Search for the cell housing the specified text and yield its (x, y) center coordinate. 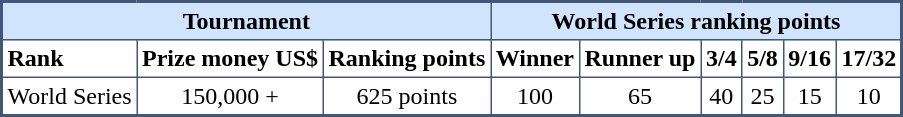
Prize money US$ (230, 59)
Rank (70, 59)
10 (869, 96)
9/16 (810, 59)
5/8 (762, 59)
65 (640, 96)
625 points (406, 96)
World Series ranking points (697, 21)
15 (810, 96)
100 (536, 96)
40 (722, 96)
Winner (536, 59)
World Series (70, 96)
17/32 (869, 59)
Tournament (246, 21)
3/4 (722, 59)
Ranking points (406, 59)
Runner up (640, 59)
25 (762, 96)
150,000 + (230, 96)
